Scan for the cell matching the given text and deliver its [X, Y] coordinate at center. 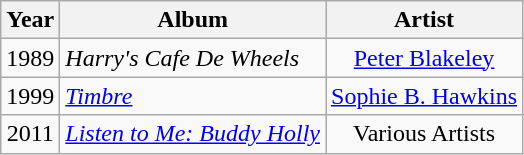
Listen to Me: Buddy Holly [193, 134]
Peter Blakeley [424, 58]
Artist [424, 20]
2011 [30, 134]
Album [193, 20]
1989 [30, 58]
Harry's Cafe De Wheels [193, 58]
1999 [30, 96]
Sophie B. Hawkins [424, 96]
Timbre [193, 96]
Year [30, 20]
Various Artists [424, 134]
